For the text-containing cell, return its midpoint in [x, y] coordinate format. 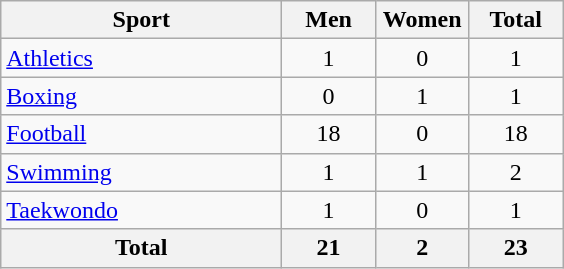
Women [422, 20]
23 [516, 248]
Men [329, 20]
Boxing [142, 96]
21 [329, 248]
Swimming [142, 172]
Athletics [142, 58]
Taekwondo [142, 210]
Football [142, 134]
Sport [142, 20]
